Find where the given text appears and provide that cell's center as (X, Y) coordinate. 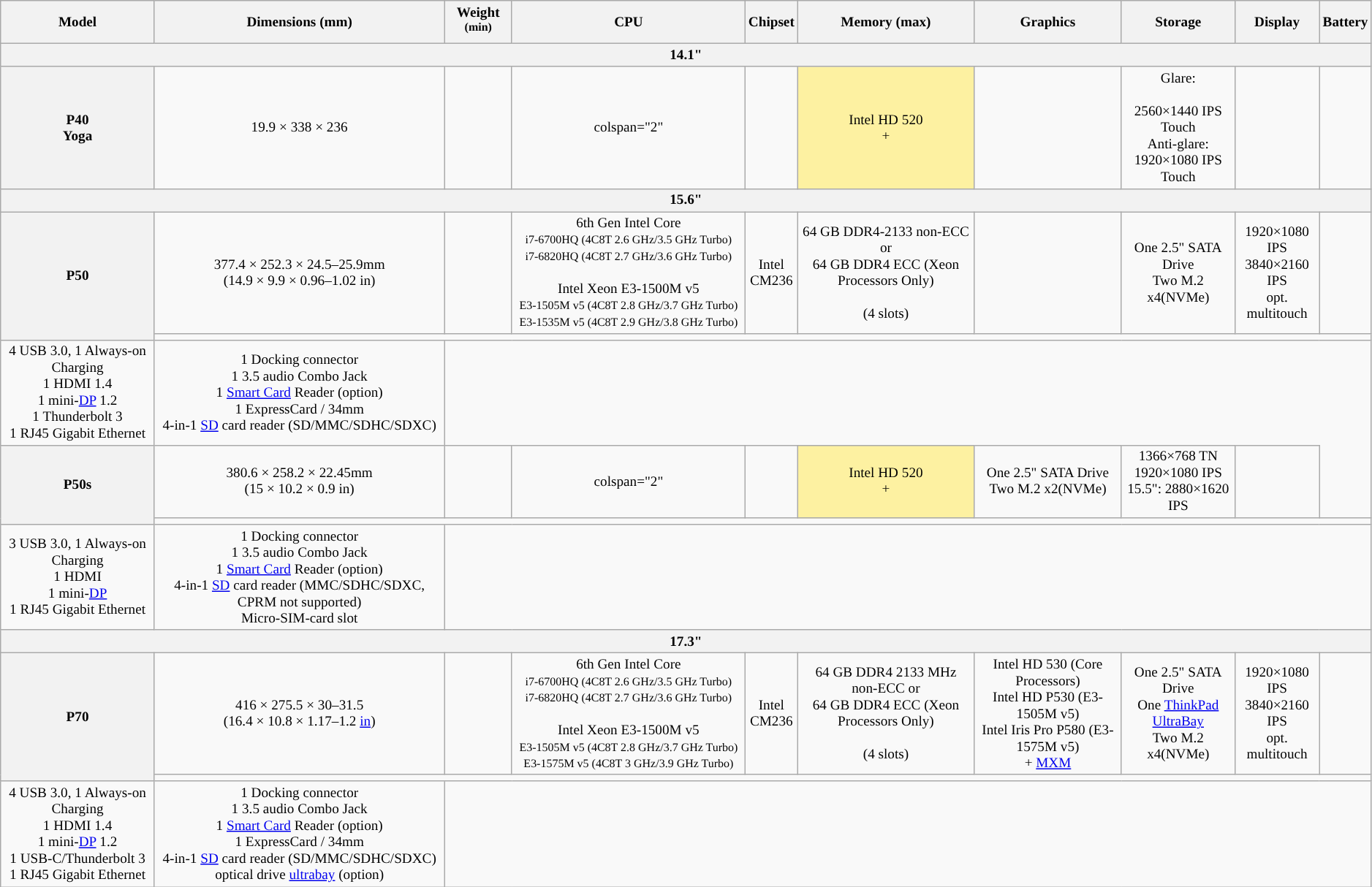
416 × 275.5 × 30–31.5 (16.4 × 10.8 × 1.17–1.2 in) (300, 713)
377.4 × 252.3 × 24.5–25.9mm (14.9 × 9.9 × 0.96–1.02 in) (300, 273)
3 USB 3.0, 1 Always-on Charging 1 HDMI 1 mini-DP 1 RJ45 Gigabit Ethernet (77, 577)
380.6 × 258.2 × 22.45mm (15 × 10.2 × 0.9 in) (300, 481)
Graphics (1048, 22)
Storage (1178, 22)
Weight (min) (478, 22)
One 2.5" SATA Drive Two M.2 x4(NVMe) (1178, 273)
14.1" (686, 56)
15.6" (686, 200)
Intel HD 530 (Core Processors) Intel HD P530 (E3-1505M v5) Intel Iris Pro P580 (E3-1575M v5) + MXM (1048, 713)
P50 (77, 276)
64 GB DDR4-2133 non-ECC or64 GB DDR4 ECC (Xeon Processors Only)(4 slots) (886, 273)
Glare:2560×1440 IPS TouchAnti-glare: 1920×1080 IPS Touch (1178, 127)
19.9 × 338 × 236 (300, 127)
Chipset (771, 22)
4 USB 3.0, 1 Always-on Charging1 HDMI 1.4 1 mini-DP 1.2 1 Thunderbolt 3 1 RJ45 Gigabit Ethernet (77, 392)
P70 (77, 717)
One 2.5" SATA Drive One ThinkPad UltraBay Two M.2 x4(NVMe) (1178, 713)
P50s (77, 484)
Model (77, 22)
P40Yoga (77, 127)
17.3" (686, 642)
CPU (629, 22)
Display (1277, 22)
1366×768 TN1920×1080 IPS 15.5": 2880×1620 IPS (1178, 481)
Dimensions (mm) (300, 22)
1 Docking connector 1 3.5 audio Combo Jack1 Smart Card Reader (option) 1 ExpressCard / 34mm 4-in-1 SD card reader (SD/MMC/SDHC/SDXC) (300, 392)
1 Docking connector 1 3.5 audio Combo Jack 1 Smart Card Reader (option) 4-in-1 SD card reader (MMC/SDHC/SDXC, CPRM not supported) Micro-SIM-card slot (300, 577)
One 2.5" SATA Drive Two M.2 x2(NVMe) (1048, 481)
Memory (max) (886, 22)
4 USB 3.0, 1 Always-on Charging 1 HDMI 1.4 1 mini-DP 1.2 1 USB-C/Thunderbolt 3 1 RJ45 Gigabit Ethernet (77, 834)
Battery (1345, 22)
64 GB DDR4 2133 MHz non-ECC or64 GB DDR4 ECC (Xeon Processors Only)(4 slots) (886, 713)
